From the cell containing the given text, extract its center point as [X, Y] coordinate. 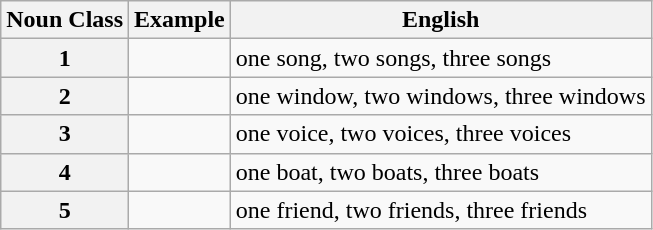
1 [65, 58]
Noun Class [65, 20]
English [440, 20]
2 [65, 96]
one window, two windows, three windows [440, 96]
one friend, two friends, three friends [440, 210]
one boat, two boats, three boats [440, 172]
one voice, two voices, three voices [440, 134]
one song, two songs, three songs [440, 58]
Example [180, 20]
5 [65, 210]
3 [65, 134]
4 [65, 172]
